Search for the cell housing the specified text and yield its (x, y) center coordinate. 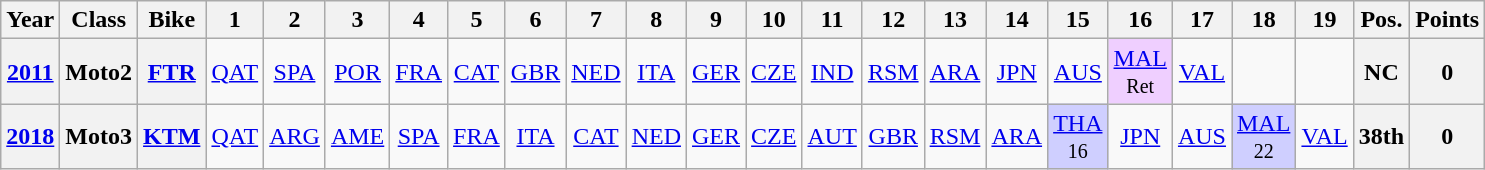
NC (1381, 72)
2018 (30, 136)
19 (1324, 20)
Bike (172, 20)
38th (1381, 136)
KTM (172, 136)
MAL22 (1264, 136)
AUT (832, 136)
14 (1017, 20)
FTR (172, 72)
10 (774, 20)
MALRet (1140, 72)
Year (30, 20)
17 (1202, 20)
Moto2 (99, 72)
12 (893, 20)
2011 (30, 72)
6 (535, 20)
16 (1140, 20)
Moto3 (99, 136)
13 (955, 20)
POR (357, 72)
AME (357, 136)
2 (295, 20)
9 (716, 20)
Points (1448, 20)
5 (477, 20)
Class (99, 20)
THA16 (1078, 136)
15 (1078, 20)
7 (596, 20)
IND (832, 72)
3 (357, 20)
18 (1264, 20)
Pos. (1381, 20)
1 (235, 20)
11 (832, 20)
ARG (295, 136)
4 (419, 20)
8 (656, 20)
